Identify which cell holds the provided text, then report its (x, y) central coordinate. 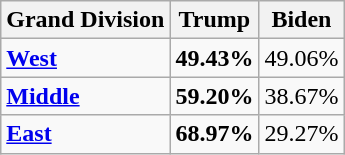
Middle (86, 96)
59.20% (214, 96)
Trump (214, 20)
68.97% (214, 134)
49.06% (302, 58)
38.67% (302, 96)
29.27% (302, 134)
Grand Division (86, 20)
49.43% (214, 58)
West (86, 58)
Biden (302, 20)
East (86, 134)
